Return the [X, Y] coordinate for the center point of the cell that contains the specified text.  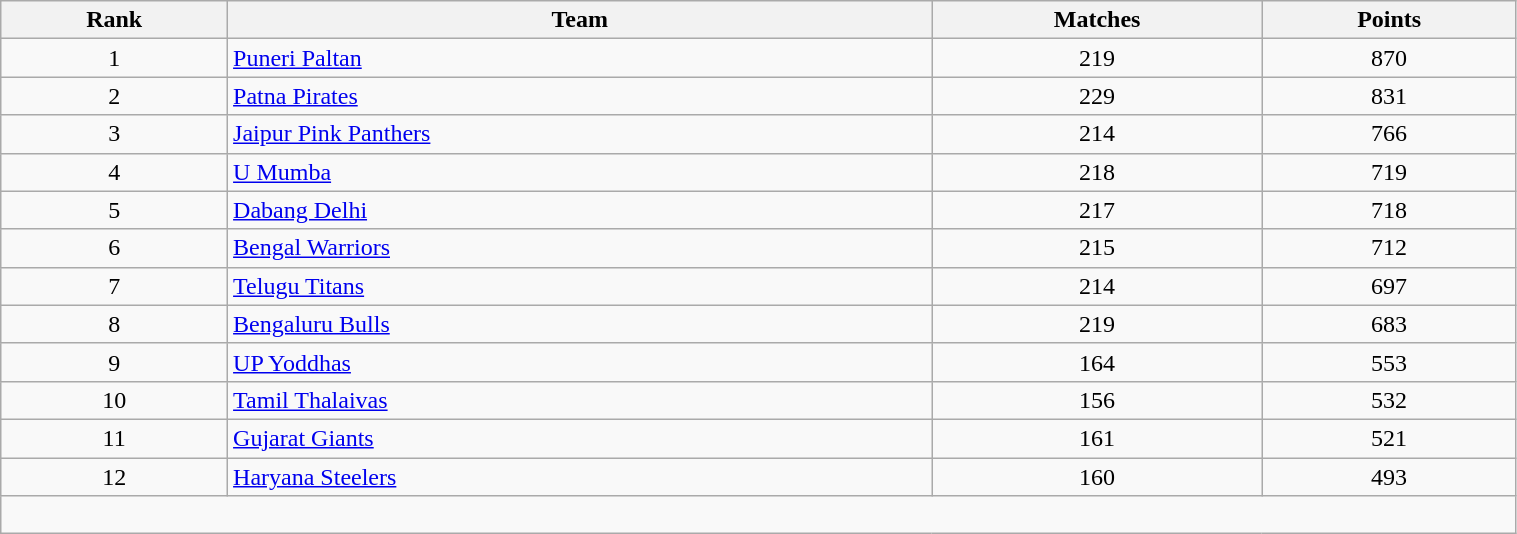
Puneri Paltan [580, 58]
Team [580, 20]
218 [1097, 172]
Haryana Steelers [580, 477]
5 [114, 210]
553 [1389, 362]
Jaipur Pink Panthers [580, 134]
Rank [114, 20]
Patna Pirates [580, 96]
493 [1389, 477]
217 [1097, 210]
8 [114, 324]
164 [1097, 362]
1 [114, 58]
6 [114, 248]
229 [1097, 96]
Dabang Delhi [580, 210]
532 [1389, 400]
4 [114, 172]
3 [114, 134]
12 [114, 477]
161 [1097, 438]
831 [1389, 96]
521 [1389, 438]
697 [1389, 286]
719 [1389, 172]
156 [1097, 400]
766 [1389, 134]
712 [1389, 248]
9 [114, 362]
683 [1389, 324]
870 [1389, 58]
Telugu Titans [580, 286]
Matches [1097, 20]
215 [1097, 248]
U Mumba [580, 172]
718 [1389, 210]
Points [1389, 20]
Bengal Warriors [580, 248]
10 [114, 400]
Tamil Thalaivas [580, 400]
160 [1097, 477]
Bengaluru Bulls [580, 324]
Gujarat Giants [580, 438]
7 [114, 286]
2 [114, 96]
11 [114, 438]
UP Yoddhas [580, 362]
